Search for the cell housing the specified text and yield its [x, y] center coordinate. 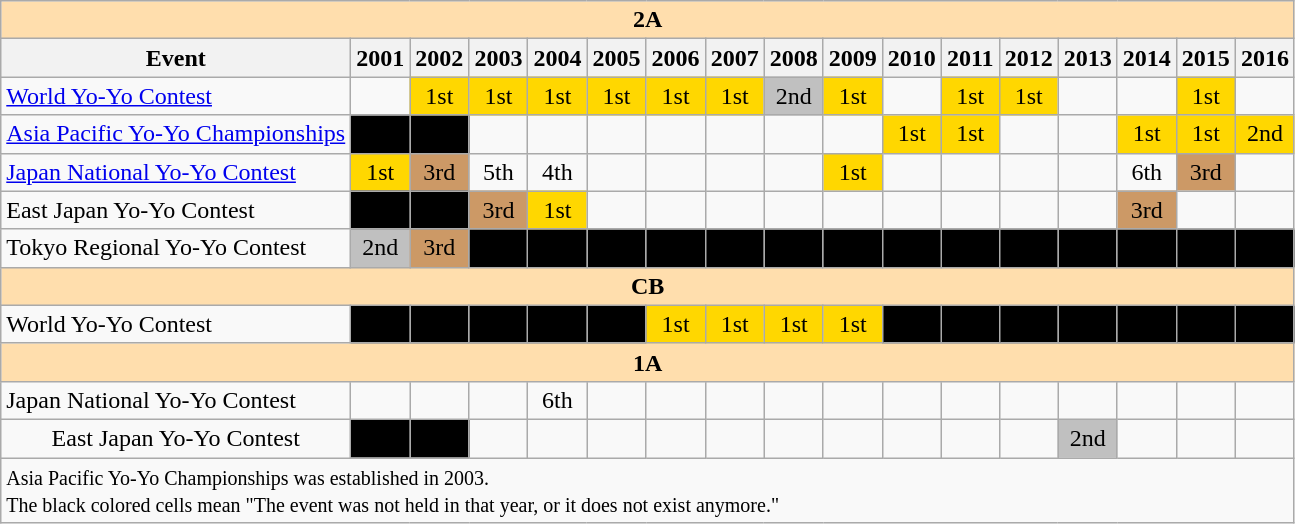
2005 [616, 58]
2013 [1088, 58]
CB [648, 286]
2006 [676, 58]
Event [176, 58]
2002 [440, 58]
4th [558, 172]
2003 [498, 58]
Asia Pacific Yo-Yo Championships [176, 134]
2009 [852, 58]
2004 [558, 58]
2016 [1264, 58]
2001 [380, 58]
2007 [734, 58]
2015 [1206, 58]
2011 [970, 58]
2014 [1146, 58]
2012 [1028, 58]
1A [648, 362]
2008 [794, 58]
2010 [912, 58]
Tokyo Regional Yo-Yo Contest [176, 248]
2A [648, 20]
5th [498, 172]
